Output the (x, y) coordinate of the center of the cell containing the given text.  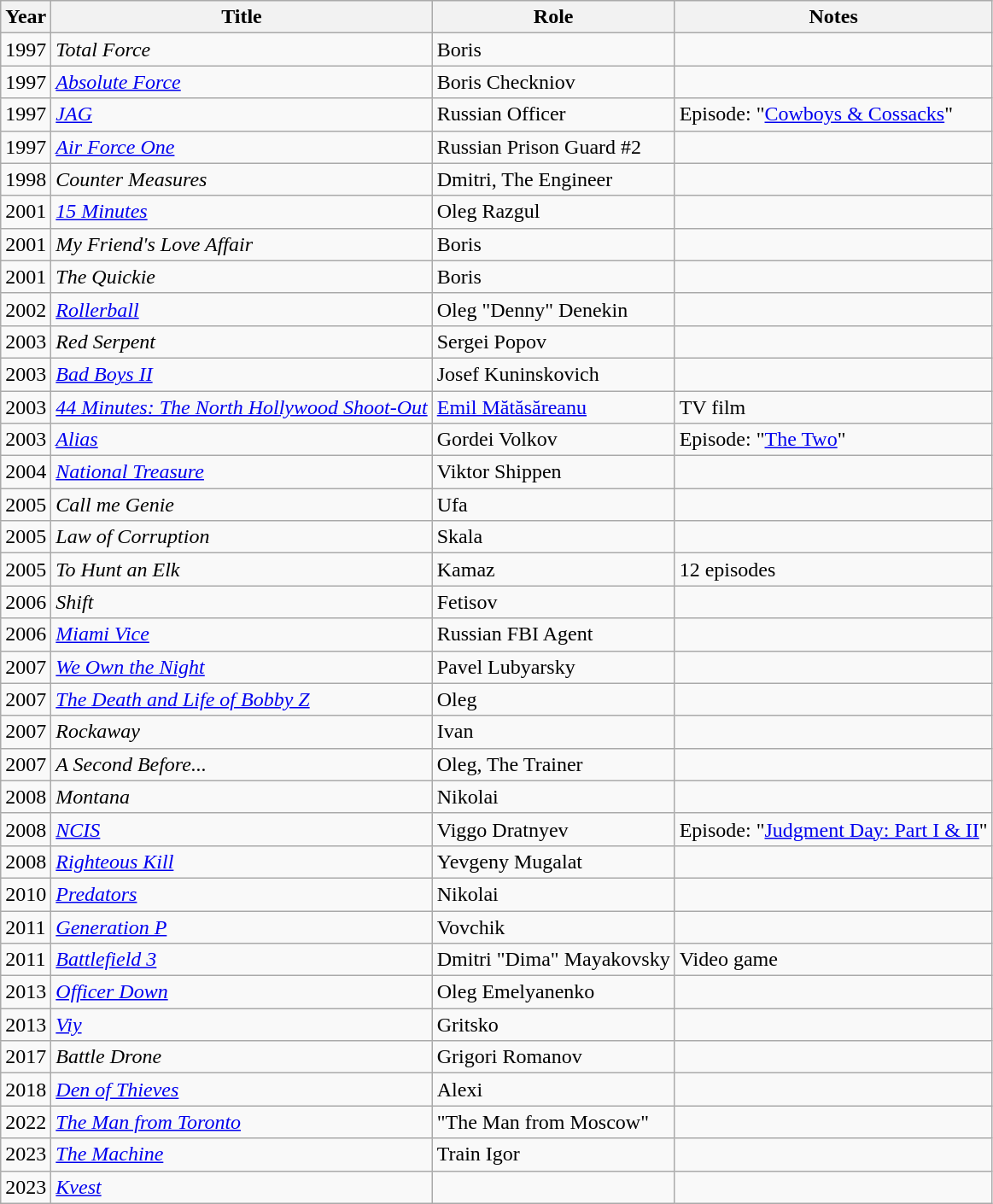
Montana (242, 797)
12 episodes (833, 570)
Total Force (242, 50)
Battle Drone (242, 1057)
2017 (26, 1057)
Video game (833, 960)
Counter Measures (242, 179)
Episode: "Cowboys & Cossacks" (833, 114)
Sergei Popov (553, 342)
Generation P (242, 926)
Alexi (553, 1090)
Grigori Romanov (553, 1057)
2002 (26, 309)
Shift (242, 602)
The Death and Life of Bobby Z (242, 699)
Righteous Kill (242, 862)
Kvest (242, 1187)
15 Minutes (242, 212)
Episode: "The Two" (833, 440)
44 Minutes: The North Hollywood Shoot-Out (242, 407)
Boris Checkniov (553, 82)
Alias (242, 440)
Title (242, 17)
Josef Kuninskovich (553, 374)
Vovchik (553, 926)
Notes (833, 17)
Year (26, 17)
Fetisov (553, 602)
2022 (26, 1122)
My Friend's Love Affair (242, 244)
TV film (833, 407)
Oleg, The Trainer (553, 764)
National Treasure (242, 472)
Rollerball (242, 309)
Battlefield 3 (242, 960)
The Quickie (242, 277)
Russian Prison Guard #2 (553, 147)
Pavel Lubyarsky (553, 667)
Predators (242, 894)
We Own the Night (242, 667)
Yevgeny Mugalat (553, 862)
Role (553, 17)
Gordei Volkov (553, 440)
2010 (26, 894)
Law of Corruption (242, 537)
Red Serpent (242, 342)
Oleg Emelyanenko (553, 992)
Viggo Dratnyev (553, 829)
To Hunt an Elk (242, 570)
Gritsko (553, 1025)
Russian FBI Agent (553, 634)
Viktor Shippen (553, 472)
"The Man from Moscow" (553, 1122)
Ivan (553, 732)
2004 (26, 472)
Den of Thieves (242, 1090)
Train Igor (553, 1154)
Bad Boys II (242, 374)
Officer Down (242, 992)
Air Force One (242, 147)
Oleg (553, 699)
Russian Officer (553, 114)
Skala (553, 537)
Dmitri "Dima" Mayakovsky (553, 960)
NCIS (242, 829)
Episode: "Judgment Day: Part I & II" (833, 829)
Oleg Razgul (553, 212)
Viy (242, 1025)
JAG (242, 114)
Ufa (553, 505)
Dmitri, The Engineer (553, 179)
Kamaz (553, 570)
Rockaway (242, 732)
1998 (26, 179)
The Machine (242, 1154)
2018 (26, 1090)
Call me Genie (242, 505)
Miami Vice (242, 634)
Absolute Force (242, 82)
The Man from Toronto (242, 1122)
Emil Mătăsăreanu (553, 407)
A Second Before... (242, 764)
Oleg "Denny" Denekin (553, 309)
